Identify which cell holds the provided text, then report its [X, Y] central coordinate. 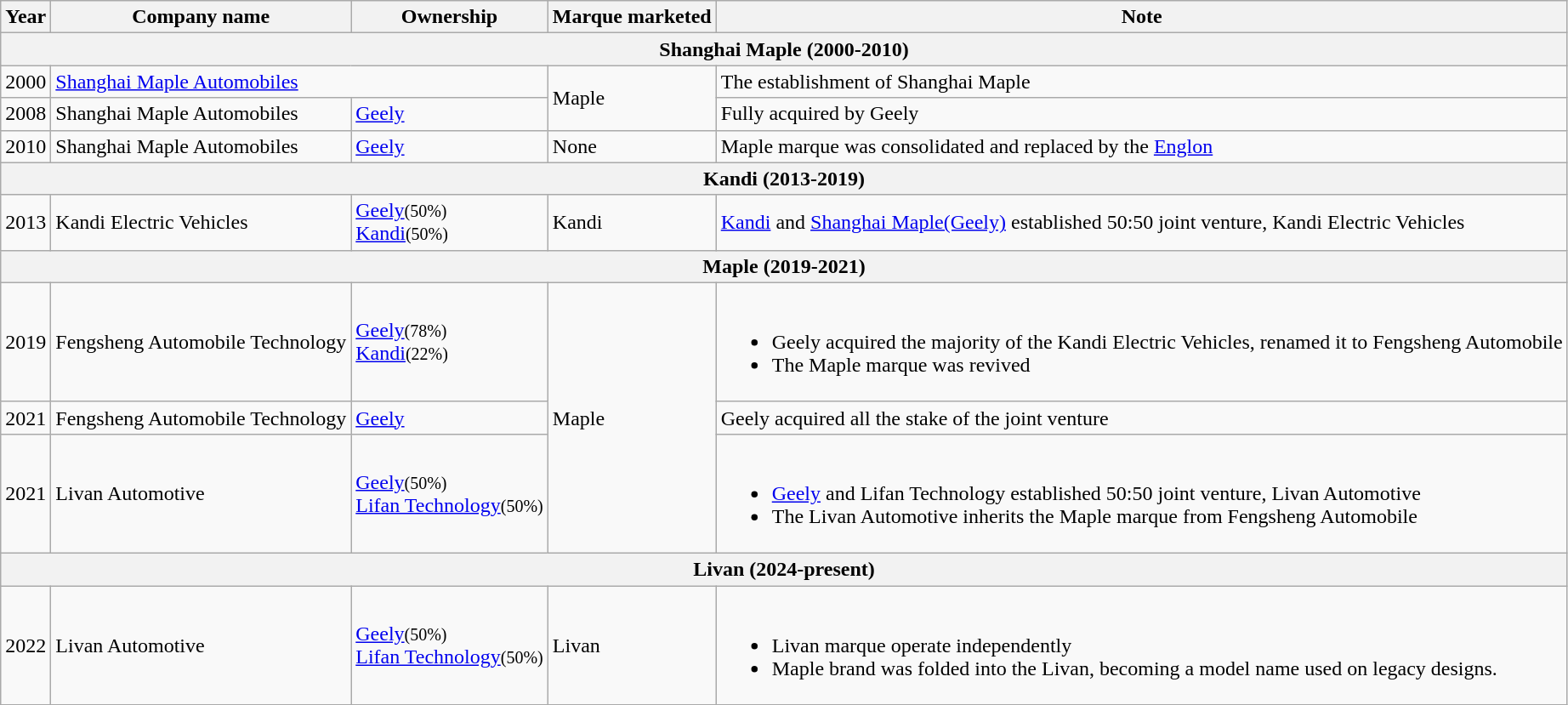
2008 [26, 114]
Kandi (2013-2019) [784, 179]
Geely acquired all the stake of the joint venture [1141, 418]
2010 [26, 146]
Fully acquired by Geely [1141, 114]
Geely and Lifan Technology established 50:50 joint venture, Livan AutomotiveThe Livan Automotive inherits the Maple marque from Fengsheng Automobile [1141, 493]
None [632, 146]
Note [1141, 17]
Livan marque operate independentlyMaple brand was folded into the Livan, becoming a model name used on legacy designs. [1141, 645]
2013 [26, 223]
Livan [632, 645]
Kandi [632, 223]
Geely(50%)Kandi(50%) [450, 223]
Kandi Electric Vehicles [201, 223]
The establishment of Shanghai Maple [1141, 82]
Marque marketed [632, 17]
Livan (2024-present) [784, 569]
2022 [26, 645]
Ownership [450, 17]
Year [26, 17]
Maple marque was consolidated and replaced by the Englon [1141, 146]
Geely acquired the majority of the Kandi Electric Vehicles, renamed it to Fengsheng AutomobileThe Maple marque was revived [1141, 342]
Kandi and Shanghai Maple(Geely) established 50:50 joint venture, Kandi Electric Vehicles [1141, 223]
Maple (2019-2021) [784, 266]
Shanghai Maple (2000-2010) [784, 49]
Company name [201, 17]
Geely(78%)Kandi(22%) [450, 342]
2000 [26, 82]
2019 [26, 342]
